Provide the (x, y) coordinate of the cell's center where the given text is located.  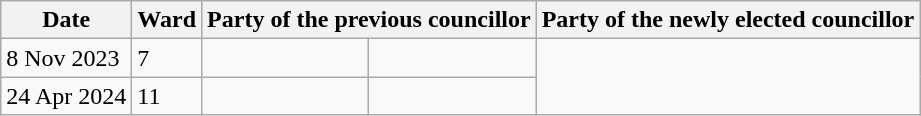
Party of the previous councillor (370, 20)
24 Apr 2024 (66, 96)
8 Nov 2023 (66, 58)
11 (167, 96)
Ward (167, 20)
Party of the newly elected councillor (728, 20)
Date (66, 20)
7 (167, 58)
